Return (x, y) of the center of cell containing provided text 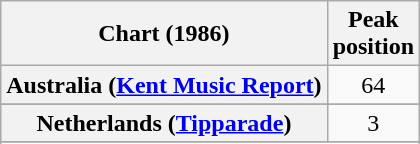
Peak position (373, 34)
Australia (Kent Music Report) (164, 85)
Netherlands (Tipparade) (164, 123)
64 (373, 85)
Chart (1986) (164, 34)
3 (373, 123)
